Return (X, Y) of the center of cell containing provided text 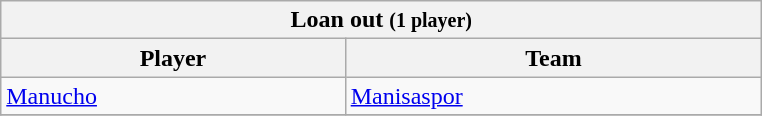
Loan out (1 player) (382, 20)
Manucho (173, 96)
Manisaspor (554, 96)
Player (173, 58)
Team (554, 58)
